Locate the cell with the specified text and output its [X, Y] center coordinate. 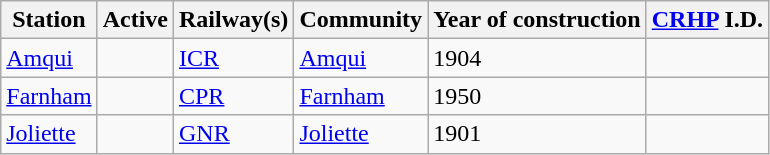
CRHP I.D. [707, 20]
Railway(s) [233, 20]
CPR [233, 96]
Station [49, 20]
Community [361, 20]
1904 [538, 58]
GNR [233, 134]
1950 [538, 96]
Year of construction [538, 20]
1901 [538, 134]
ICR [233, 58]
Active [135, 20]
